Detect which cell encompasses the target text, then output its (X, Y) center coordinate. 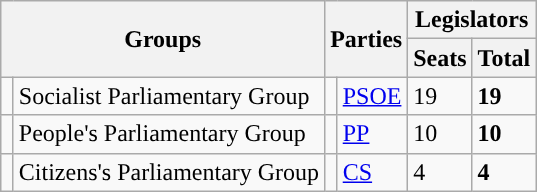
Groups (163, 39)
Parties (366, 39)
Citizens's Parliamentary Group (168, 172)
PSOE (372, 96)
PP (372, 134)
People's Parliamentary Group (168, 134)
CS (372, 172)
Total (504, 58)
Legislators (472, 20)
Socialist Parliamentary Group (168, 96)
Seats (440, 58)
